Provide the (x, y) coordinate of the cell's center where the given text is located.  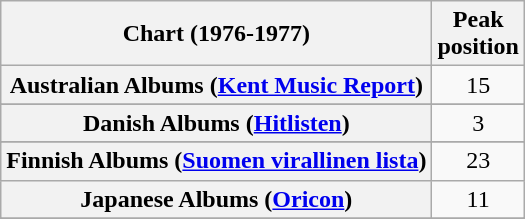
23 (478, 161)
11 (478, 199)
Finnish Albums (Suomen virallinen lista) (216, 161)
Chart (1976-1977) (216, 34)
3 (478, 123)
15 (478, 85)
Peakposition (478, 34)
Danish Albums (Hitlisten) (216, 123)
Japanese Albums (Oricon) (216, 199)
Australian Albums (Kent Music Report) (216, 85)
